For the text-containing cell, return its midpoint in (X, Y) coordinate format. 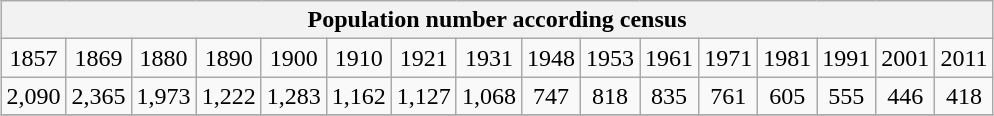
1948 (550, 58)
835 (670, 96)
761 (728, 96)
1,127 (424, 96)
1961 (670, 58)
555 (846, 96)
1900 (294, 58)
1880 (164, 58)
747 (550, 96)
1931 (488, 58)
2001 (906, 58)
605 (788, 96)
2,365 (98, 96)
1,283 (294, 96)
1910 (358, 58)
418 (964, 96)
Population number according census (497, 20)
2,090 (34, 96)
1971 (728, 58)
1953 (610, 58)
1,162 (358, 96)
1,222 (228, 96)
2011 (964, 58)
1991 (846, 58)
818 (610, 96)
446 (906, 96)
1890 (228, 58)
1,068 (488, 96)
1857 (34, 58)
1921 (424, 58)
1,973 (164, 96)
1981 (788, 58)
1869 (98, 58)
